Determine the [X, Y] coordinate at the center of the cell enclosing the given text.  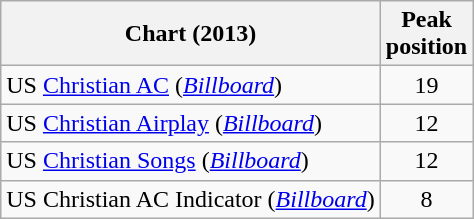
US Christian Airplay (Billboard) [191, 123]
US Christian Songs (Billboard) [191, 161]
US Christian AC Indicator (Billboard) [191, 199]
US Christian AC (Billboard) [191, 85]
8 [426, 199]
Chart (2013) [191, 34]
19 [426, 85]
Peakposition [426, 34]
